Pinpoint the cell where the given text exists, returning its [x, y] midpoint coordinate. 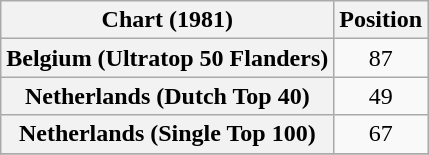
Netherlands (Dutch Top 40) [168, 96]
Netherlands (Single Top 100) [168, 134]
87 [381, 58]
67 [381, 134]
Belgium (Ultratop 50 Flanders) [168, 58]
Position [381, 20]
49 [381, 96]
Chart (1981) [168, 20]
